Pinpoint the cell where the given text exists, returning its [x, y] midpoint coordinate. 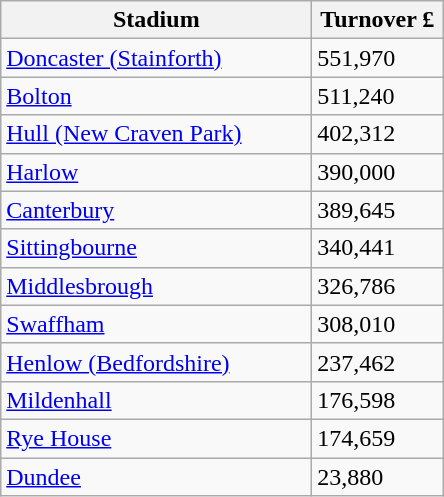
551,970 [378, 58]
Stadium [156, 20]
340,441 [378, 248]
Henlow (Bedfordshire) [156, 362]
Middlesbrough [156, 286]
402,312 [378, 134]
Swaffham [156, 324]
Dundee [156, 477]
511,240 [378, 96]
174,659 [378, 438]
Rye House [156, 438]
Mildenhall [156, 400]
Doncaster (Stainforth) [156, 58]
389,645 [378, 210]
390,000 [378, 172]
Sittingbourne [156, 248]
Bolton [156, 96]
308,010 [378, 324]
237,462 [378, 362]
Canterbury [156, 210]
Turnover £ [378, 20]
326,786 [378, 286]
176,598 [378, 400]
Harlow [156, 172]
Hull (New Craven Park) [156, 134]
23,880 [378, 477]
